Provide the [X, Y] coordinate of the cell's center where the given text is located.  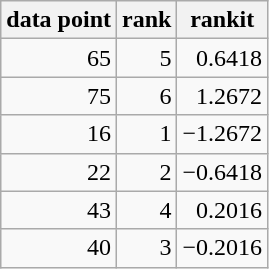
75 [59, 96]
−1.2672 [222, 134]
0.6418 [222, 58]
22 [59, 172]
rank [147, 20]
2 [147, 172]
0.2016 [222, 210]
−0.2016 [222, 248]
1.2672 [222, 96]
1 [147, 134]
3 [147, 248]
65 [59, 58]
5 [147, 58]
6 [147, 96]
4 [147, 210]
16 [59, 134]
40 [59, 248]
−0.6418 [222, 172]
rankit [222, 20]
data point [59, 20]
43 [59, 210]
